From the cell containing the given text, extract its center point as [x, y] coordinate. 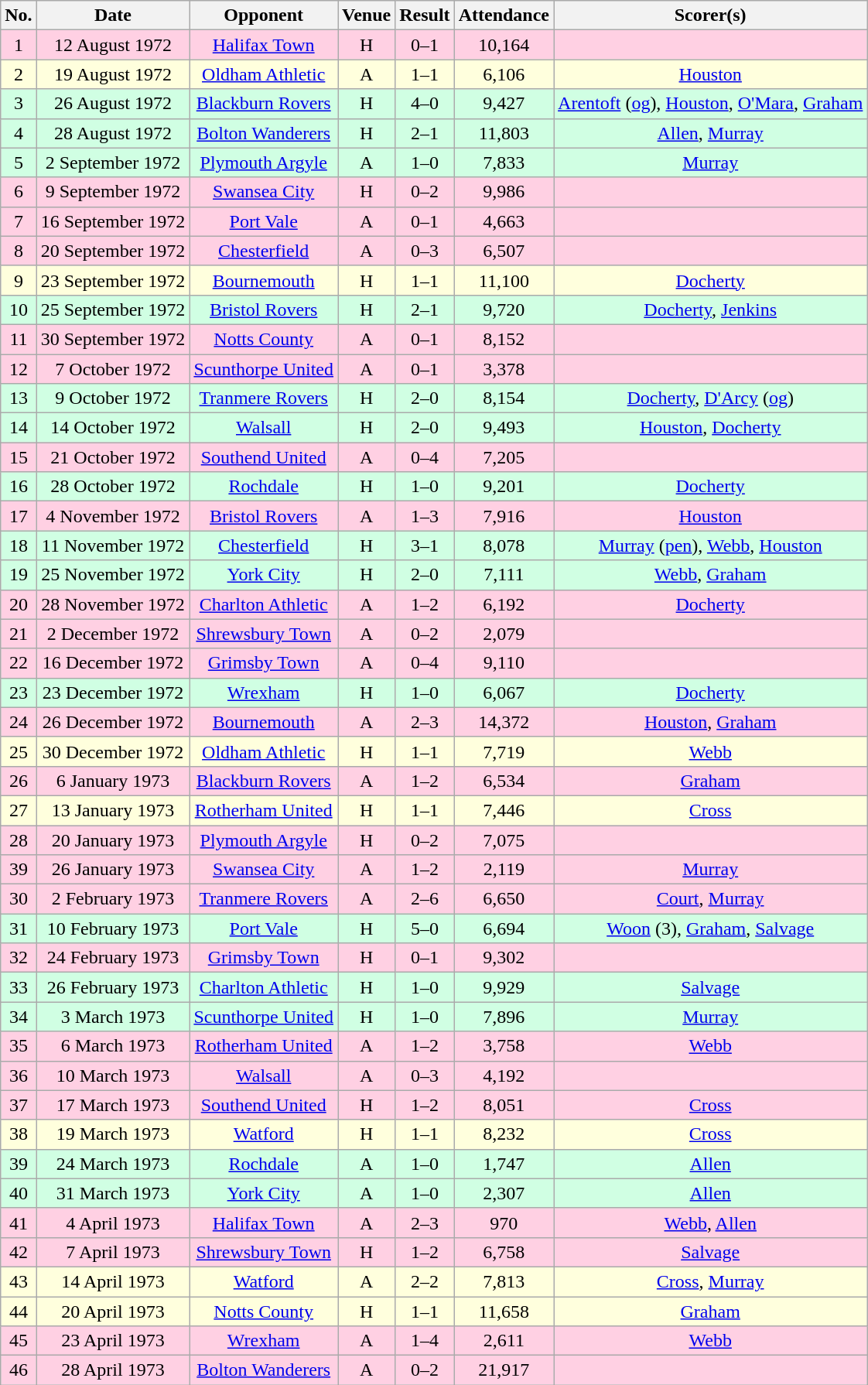
10 [19, 309]
9,929 [504, 987]
8,152 [504, 339]
19 [19, 575]
30 December 1972 [113, 751]
9,720 [504, 309]
2 December 1972 [113, 634]
7,719 [504, 751]
11,100 [504, 280]
Webb, Graham [710, 575]
Houston, Graham [710, 722]
6,067 [504, 692]
6,192 [504, 604]
4–0 [425, 104]
7,111 [504, 575]
23 April 1973 [113, 1341]
3 March 1973 [113, 1017]
8,078 [504, 545]
2,119 [504, 870]
970 [504, 1223]
11 [19, 339]
6,694 [504, 928]
44 [19, 1311]
7 October 1972 [113, 369]
36 [19, 1076]
35 [19, 1046]
13 January 1973 [113, 810]
2 February 1973 [113, 899]
46 [19, 1370]
Venue [367, 15]
26 December 1972 [113, 722]
5–0 [425, 928]
2–6 [425, 899]
40 [19, 1193]
2,079 [504, 634]
7,916 [504, 516]
17 March 1973 [113, 1105]
11,803 [504, 133]
6 March 1973 [113, 1046]
4,192 [504, 1076]
8,051 [504, 1105]
13 [19, 398]
32 [19, 958]
14 [19, 428]
7,813 [504, 1281]
28 [19, 840]
43 [19, 1281]
25 September 1972 [113, 309]
3,758 [504, 1046]
33 [19, 987]
5 [19, 162]
24 [19, 722]
19 March 1973 [113, 1134]
Houston, Docherty [710, 428]
9,427 [504, 104]
2–2 [425, 1281]
3–1 [425, 545]
9 [19, 280]
24 March 1973 [113, 1164]
2 September 1972 [113, 162]
24 February 1973 [113, 958]
30 September 1972 [113, 339]
15 [19, 457]
9,302 [504, 958]
41 [19, 1223]
14 October 1972 [113, 428]
31 March 1973 [113, 1193]
20 January 1973 [113, 840]
6,650 [504, 899]
14 April 1973 [113, 1281]
4 November 1972 [113, 516]
6,106 [504, 74]
2,307 [504, 1193]
21 October 1972 [113, 457]
45 [19, 1341]
16 December 1972 [113, 663]
6,534 [504, 781]
6,507 [504, 251]
9 October 1972 [113, 398]
7,205 [504, 457]
31 [19, 928]
28 August 1972 [113, 133]
4 [19, 133]
Webb, Allen [710, 1223]
34 [19, 1017]
3 [19, 104]
9 September 1972 [113, 192]
7,075 [504, 840]
7 April 1973 [113, 1252]
7,896 [504, 1017]
Woon (3), Graham, Salvage [710, 928]
7,833 [504, 162]
3,378 [504, 369]
4,663 [504, 221]
Allen, Murray [710, 133]
Attendance [504, 15]
6 [19, 192]
Result [425, 15]
14,372 [504, 722]
8,232 [504, 1134]
28 November 1972 [113, 604]
8,154 [504, 398]
22 [19, 663]
42 [19, 1252]
38 [19, 1134]
20 April 1973 [113, 1311]
Arentoft (og), Houston, O'Mara, Graham [710, 104]
10,164 [504, 45]
9,493 [504, 428]
26 [19, 781]
16 [19, 487]
26 January 1973 [113, 870]
1–3 [425, 516]
26 August 1972 [113, 104]
9,986 [504, 192]
6,758 [504, 1252]
10 February 1973 [113, 928]
Cross, Murray [710, 1281]
1 [19, 45]
21,917 [504, 1370]
25 [19, 751]
11 November 1972 [113, 545]
12 August 1972 [113, 45]
25 November 1972 [113, 575]
Opponent [264, 15]
16 September 1972 [113, 221]
37 [19, 1105]
Docherty, Jenkins [710, 309]
19 August 1972 [113, 74]
20 September 1972 [113, 251]
10 March 1973 [113, 1076]
23 September 1972 [113, 280]
11,658 [504, 1311]
2,611 [504, 1341]
27 [19, 810]
28 April 1973 [113, 1370]
9,110 [504, 663]
7,446 [504, 810]
9,201 [504, 487]
17 [19, 516]
12 [19, 369]
7 [19, 221]
21 [19, 634]
Scorer(s) [710, 15]
1,747 [504, 1164]
23 December 1972 [113, 692]
30 [19, 899]
No. [19, 15]
Date [113, 15]
26 February 1973 [113, 987]
1–4 [425, 1341]
20 [19, 604]
8 [19, 251]
6 January 1973 [113, 781]
23 [19, 692]
2 [19, 74]
Docherty, D'Arcy (og) [710, 398]
28 October 1972 [113, 487]
Murray (pen), Webb, Houston [710, 545]
Court, Murray [710, 899]
18 [19, 545]
4 April 1973 [113, 1223]
